Output the [X, Y] coordinate of the center of the cell containing the given text.  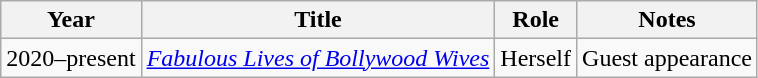
Role [536, 20]
Herself [536, 58]
Notes [668, 20]
Year [71, 20]
Fabulous Lives of Bollywood Wives [318, 58]
2020–present [71, 58]
Title [318, 20]
Guest appearance [668, 58]
